For the text-containing cell, return its midpoint in (X, Y) coordinate format. 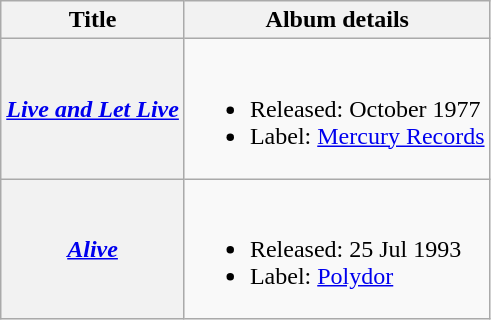
Title (93, 20)
Released: October 1977Label: Mercury Records (337, 109)
Album details (337, 20)
Released: 25 Jul 1993Label: Polydor (337, 249)
Live and Let Live (93, 109)
Alive (93, 249)
